Detect which cell encompasses the target text, then output its [X, Y] center coordinate. 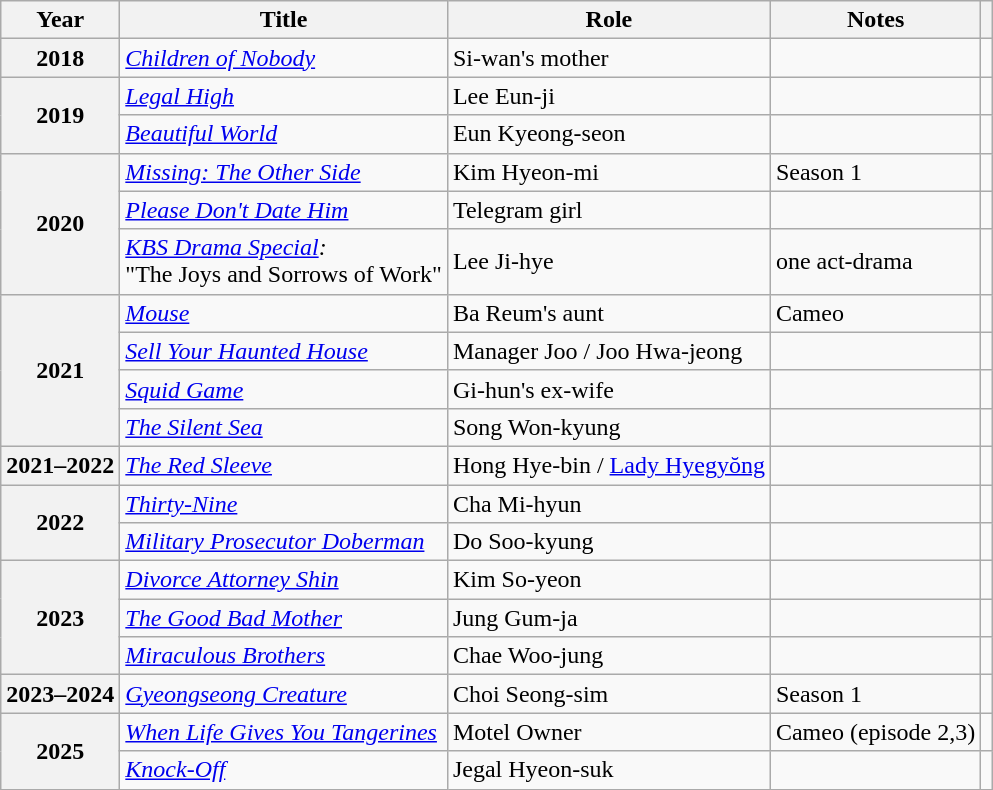
When Life Gives You Tangerines [284, 732]
Year [60, 20]
Title [284, 20]
Cameo [875, 313]
Divorce Attorney Shin [284, 580]
Jung Gum-ja [608, 618]
2023–2024 [60, 694]
2018 [60, 58]
Mouse [284, 313]
Lee Eun-ji [608, 96]
Lee Ji-hye [608, 262]
2020 [60, 224]
Military Prosecutor Doberman [284, 542]
2023 [60, 618]
Ba Reum's aunt [608, 313]
2021–2022 [60, 465]
2021 [60, 370]
2025 [60, 751]
Do Soo-kyung [608, 542]
Legal High [284, 96]
Children of Nobody [284, 58]
Kim Hyeon-mi [608, 172]
Sell Your Haunted House [284, 351]
The Good Bad Mother [284, 618]
Choi Seong-sim [608, 694]
Motel Owner [608, 732]
Missing: The Other Side [284, 172]
Chae Woo-jung [608, 656]
Beautiful World [284, 134]
Manager Joo / Joo Hwa-jeong [608, 351]
Notes [875, 20]
Jegal Hyeon-suk [608, 770]
Knock-Off [284, 770]
Thirty-Nine [284, 503]
Si-wan's mother [608, 58]
Song Won-kyung [608, 427]
The Silent Sea [284, 427]
Hong Hye-bin / Lady Hyegyŏng [608, 465]
Telegram girl [608, 210]
Squid Game [284, 389]
Kim So-yeon [608, 580]
2022 [60, 522]
KBS Drama Special:"The Joys and Sorrows of Work" [284, 262]
Please Don't Date Him [284, 210]
Cha Mi-hyun [608, 503]
one act-drama [875, 262]
2019 [60, 115]
Miraculous Brothers [284, 656]
Role [608, 20]
Gyeongseong Creature [284, 694]
Eun Kyeong-seon [608, 134]
Gi-hun's ex-wife [608, 389]
The Red Sleeve [284, 465]
Cameo (episode 2,3) [875, 732]
